Extract the (X, Y) coordinate from the center of the cell holding the provided text.  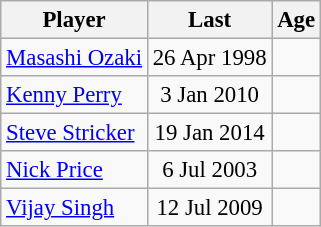
Nick Price (74, 170)
Player (74, 20)
Last (209, 20)
Vijay Singh (74, 208)
Kenny Perry (74, 95)
6 Jul 2003 (209, 170)
Steve Stricker (74, 133)
3 Jan 2010 (209, 95)
Masashi Ozaki (74, 58)
19 Jan 2014 (209, 133)
12 Jul 2009 (209, 208)
Age (296, 20)
26 Apr 1998 (209, 58)
